Output the (x, y) coordinate of the center of the cell containing the given text.  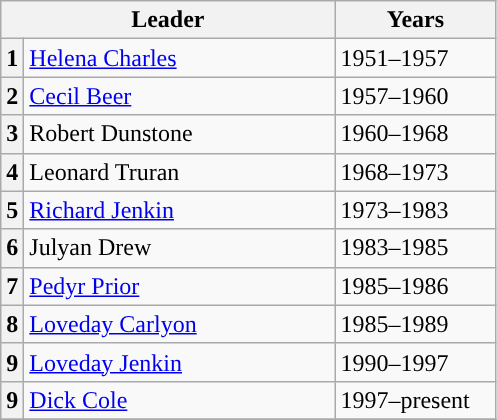
1973–1983 (416, 210)
Cecil Beer (180, 96)
Leonard Truran (180, 172)
Richard Jenkin (180, 210)
1985–1989 (416, 324)
1985–1986 (416, 286)
Years (416, 20)
1983–1985 (416, 248)
1 (12, 58)
6 (12, 248)
1990–1997 (416, 362)
Pedyr Prior (180, 286)
Loveday Jenkin (180, 362)
8 (12, 324)
2 (12, 96)
1997–present (416, 400)
3 (12, 134)
1968–1973 (416, 172)
Robert Dunstone (180, 134)
1960–1968 (416, 134)
5 (12, 210)
Helena Charles (180, 58)
Dick Cole (180, 400)
1951–1957 (416, 58)
7 (12, 286)
4 (12, 172)
1957–1960 (416, 96)
Leader (168, 20)
Loveday Carlyon (180, 324)
Julyan Drew (180, 248)
